Search for the cell housing the specified text and yield its (X, Y) center coordinate. 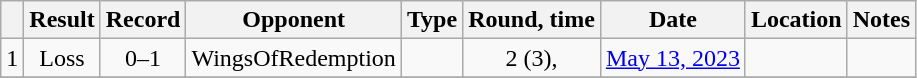
Opponent (294, 20)
Loss (62, 58)
Result (62, 20)
Notes (881, 20)
0–1 (143, 58)
2 (3), (532, 58)
Record (143, 20)
1 (12, 58)
Date (672, 20)
Location (796, 20)
May 13, 2023 (672, 58)
Round, time (532, 20)
Type (432, 20)
WingsOfRedemption (294, 58)
